Output the (x, y) coordinate of the center of the cell containing the given text.  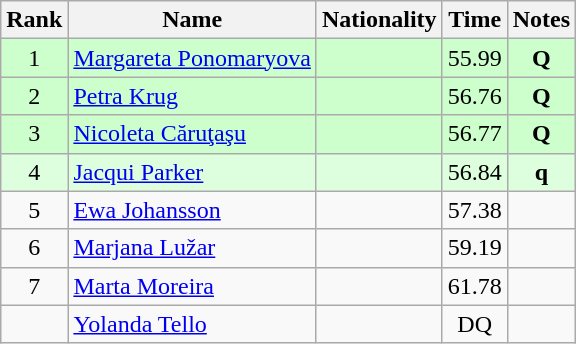
Rank (34, 20)
59.19 (474, 248)
55.99 (474, 58)
Yolanda Tello (192, 324)
Name (192, 20)
2 (34, 96)
Petra Krug (192, 96)
Nicoleta Căruţaşu (192, 134)
Nationality (379, 20)
4 (34, 172)
DQ (474, 324)
1 (34, 58)
7 (34, 286)
Marjana Lužar (192, 248)
Ewa Johansson (192, 210)
q (541, 172)
Time (474, 20)
56.77 (474, 134)
56.84 (474, 172)
Margareta Ponomaryova (192, 58)
Marta Moreira (192, 286)
56.76 (474, 96)
3 (34, 134)
5 (34, 210)
6 (34, 248)
57.38 (474, 210)
Jacqui Parker (192, 172)
61.78 (474, 286)
Notes (541, 20)
